Determine the [x, y] coordinate at the center of the cell enclosing the given text.  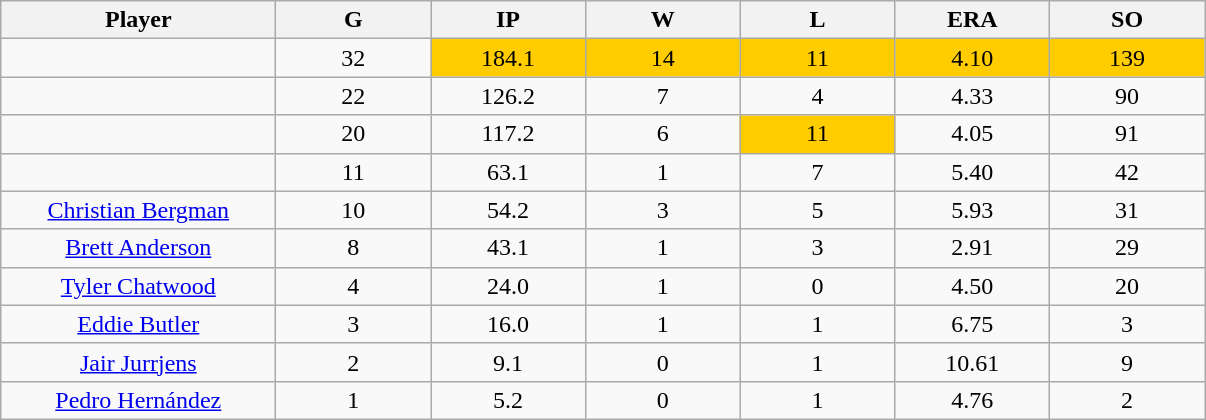
14 [662, 58]
54.2 [508, 210]
22 [354, 96]
8 [354, 248]
90 [1128, 96]
10 [354, 210]
Tyler Chatwood [138, 286]
W [662, 20]
5.40 [972, 172]
24.0 [508, 286]
184.1 [508, 58]
2.91 [972, 248]
29 [1128, 248]
5 [818, 210]
ERA [972, 20]
4.10 [972, 58]
SO [1128, 20]
6 [662, 134]
31 [1128, 210]
4.33 [972, 96]
117.2 [508, 134]
9.1 [508, 362]
5.2 [508, 400]
10.61 [972, 362]
4.05 [972, 134]
126.2 [508, 96]
9 [1128, 362]
91 [1128, 134]
16.0 [508, 324]
Eddie Butler [138, 324]
Brett Anderson [138, 248]
4.50 [972, 286]
L [818, 20]
IP [508, 20]
Player [138, 20]
Jair Jurrjens [138, 362]
G [354, 20]
4.76 [972, 400]
139 [1128, 58]
42 [1128, 172]
32 [354, 58]
5.93 [972, 210]
Pedro Hernández [138, 400]
6.75 [972, 324]
43.1 [508, 248]
Christian Bergman [138, 210]
63.1 [508, 172]
